Determine the [x, y] coordinate at the center of the cell enclosing the given text.  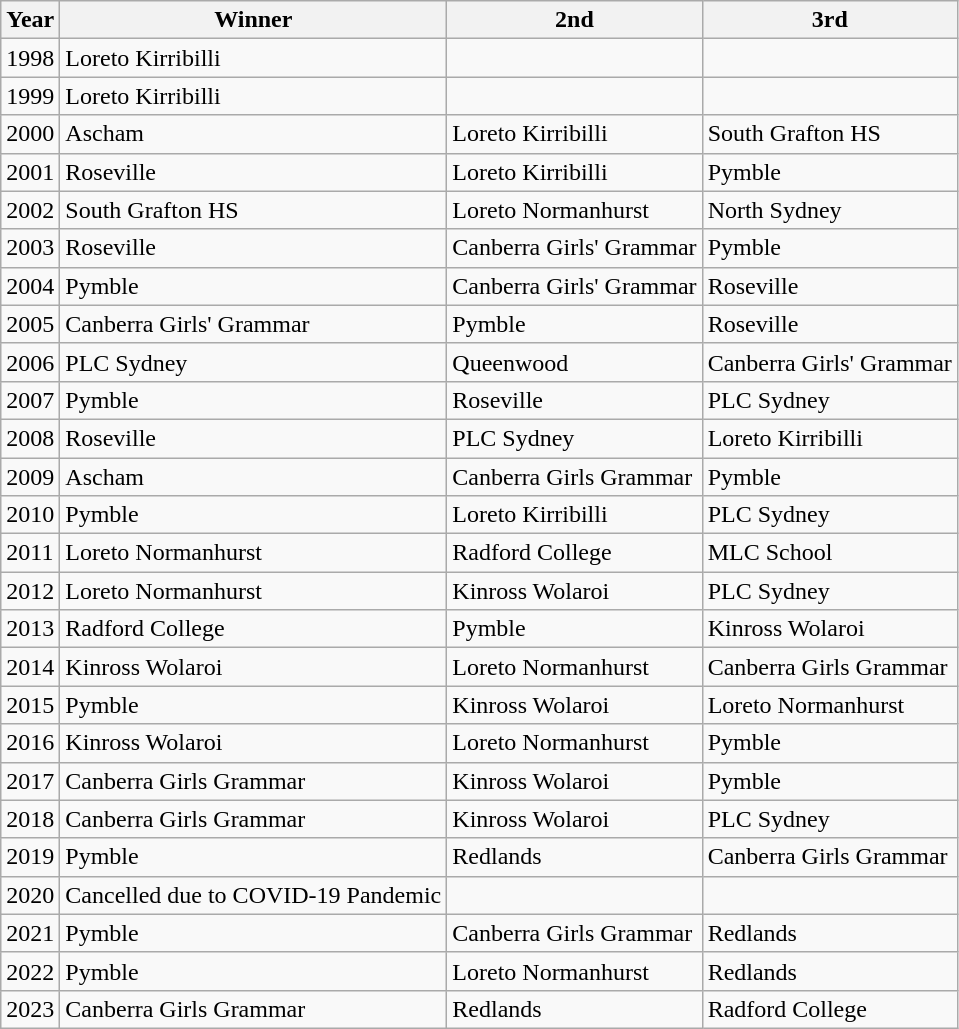
2018 [30, 819]
2001 [30, 172]
2002 [30, 210]
2nd [574, 20]
2007 [30, 400]
2000 [30, 134]
2008 [30, 438]
1998 [30, 58]
Queenwood [574, 362]
2012 [30, 591]
2010 [30, 515]
North Sydney [830, 210]
Cancelled due to COVID-19 Pandemic [254, 895]
1999 [30, 96]
2004 [30, 286]
2003 [30, 248]
2016 [30, 743]
2006 [30, 362]
2005 [30, 324]
2011 [30, 553]
2021 [30, 933]
2013 [30, 629]
2023 [30, 1009]
MLC School [830, 553]
2019 [30, 857]
2009 [30, 477]
2022 [30, 971]
Year [30, 20]
2015 [30, 705]
Winner [254, 20]
2014 [30, 667]
2020 [30, 895]
3rd [830, 20]
2017 [30, 781]
